Find where the given text appears and provide that cell's center as [x, y] coordinate. 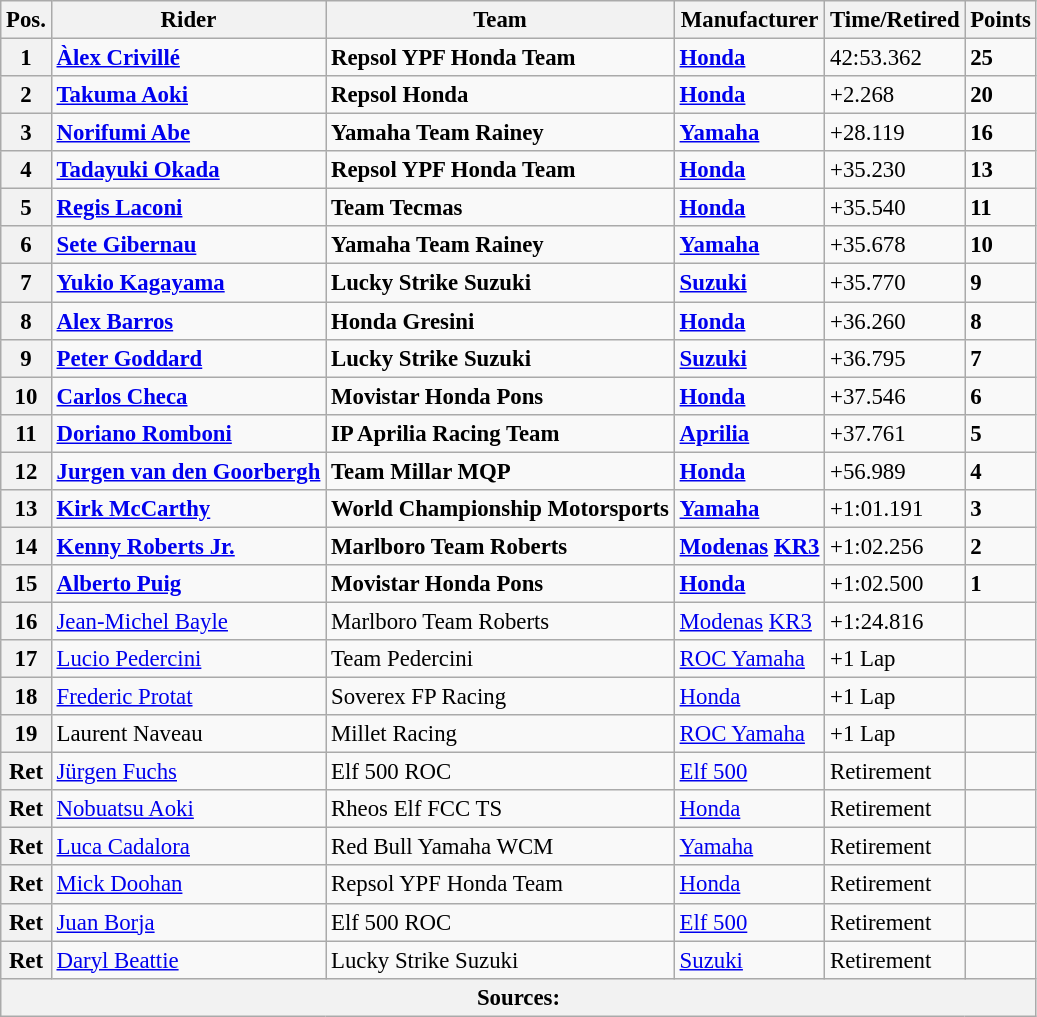
+35.540 [895, 208]
Team [500, 20]
Luca Cadalora [188, 847]
Nobuatsu Aoki [188, 809]
Takuma Aoki [188, 95]
20 [1000, 95]
Yukio Kagayama [188, 283]
+36.260 [895, 321]
Lucio Pedercini [188, 659]
IP Aprilia Racing Team [500, 433]
Kirk McCarthy [188, 509]
18 [26, 697]
Norifumi Abe [188, 133]
42:53.362 [895, 58]
14 [26, 546]
Sources: [518, 997]
Pos. [26, 20]
Jean-Michel Bayle [188, 621]
Time/Retired [895, 20]
Alberto Puig [188, 584]
Manufacturer [749, 20]
Carlos Checa [188, 396]
25 [1000, 58]
+1:02.256 [895, 546]
Alex Barros [188, 321]
Jürgen Fuchs [188, 772]
Red Bull Yamaha WCM [500, 847]
+36.795 [895, 358]
Laurent Naveau [188, 734]
Doriano Romboni [188, 433]
Peter Goddard [188, 358]
Millet Racing [500, 734]
Team Millar MQP [500, 471]
Regis Laconi [188, 208]
Team Tecmas [500, 208]
Àlex Crivillé [188, 58]
Sete Gibernau [188, 245]
+35.770 [895, 283]
Jurgen van den Goorbergh [188, 471]
Repsol Honda [500, 95]
19 [26, 734]
Aprilia [749, 433]
+1:01.191 [895, 509]
World Championship Motorsports [500, 509]
+28.119 [895, 133]
Tadayuki Okada [188, 170]
Mick Doohan [188, 885]
+35.678 [895, 245]
Team Pedercini [500, 659]
Frederic Protat [188, 697]
Kenny Roberts Jr. [188, 546]
Rheos Elf FCC TS [500, 809]
Juan Borja [188, 922]
Daryl Beattie [188, 960]
+37.546 [895, 396]
15 [26, 584]
Soverex FP Racing [500, 697]
17 [26, 659]
+1:02.500 [895, 584]
+1:24.816 [895, 621]
+35.230 [895, 170]
Rider [188, 20]
+56.989 [895, 471]
Honda Gresini [500, 321]
+37.761 [895, 433]
12 [26, 471]
Points [1000, 20]
+2.268 [895, 95]
